Locate the cell with the specified text and output its (X, Y) center coordinate. 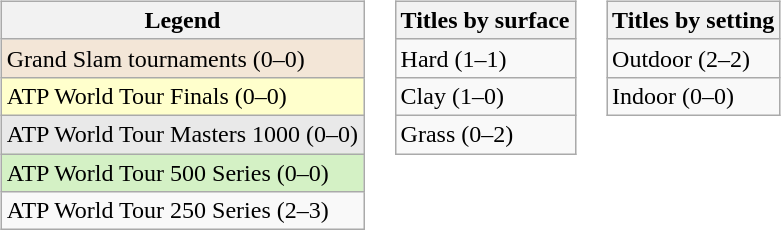
Titles by setting (694, 20)
ATP World Tour 250 Series (2–3) (182, 211)
Hard (1–1) (485, 58)
Titles by surface (485, 20)
Clay (1–0) (485, 96)
Indoor (0–0) (694, 96)
Grand Slam tournaments (0–0) (182, 58)
ATP World Tour Masters 1000 (0–0) (182, 134)
ATP World Tour 500 Series (0–0) (182, 173)
Grass (0–2) (485, 134)
Outdoor (2–2) (694, 58)
Legend (182, 20)
ATP World Tour Finals (0–0) (182, 96)
